Detect which cell encompasses the target text, then output its (x, y) center coordinate. 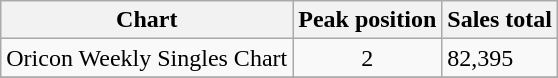
Oricon Weekly Singles Chart (147, 58)
Chart (147, 20)
82,395 (500, 58)
2 (368, 58)
Sales total (500, 20)
Peak position (368, 20)
